Identify which cell holds the provided text, then report its [x, y] central coordinate. 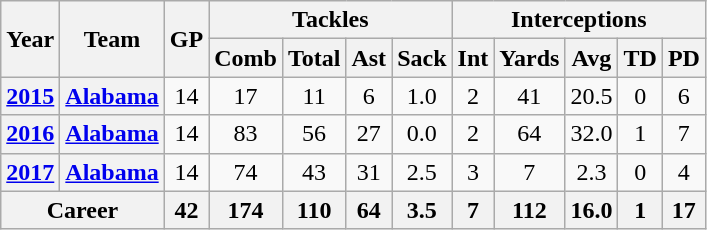
174 [246, 210]
Comb [246, 58]
2.3 [592, 172]
0.0 [422, 134]
32.0 [592, 134]
2016 [30, 134]
Interceptions [578, 20]
PD [684, 58]
2017 [30, 172]
2015 [30, 96]
Avg [592, 58]
Ast [369, 58]
42 [186, 210]
1.0 [422, 96]
20.5 [592, 96]
27 [369, 134]
16.0 [592, 210]
74 [246, 172]
41 [530, 96]
Sack [422, 58]
43 [314, 172]
31 [369, 172]
83 [246, 134]
4 [684, 172]
3 [473, 172]
56 [314, 134]
Int [473, 58]
3.5 [422, 210]
110 [314, 210]
Team [112, 39]
Year [30, 39]
11 [314, 96]
112 [530, 210]
Total [314, 58]
2.5 [422, 172]
TD [640, 58]
Career [82, 210]
Yards [530, 58]
GP [186, 39]
Tackles [330, 20]
